Extract the [X, Y] coordinate from the center of the cell holding the provided text.  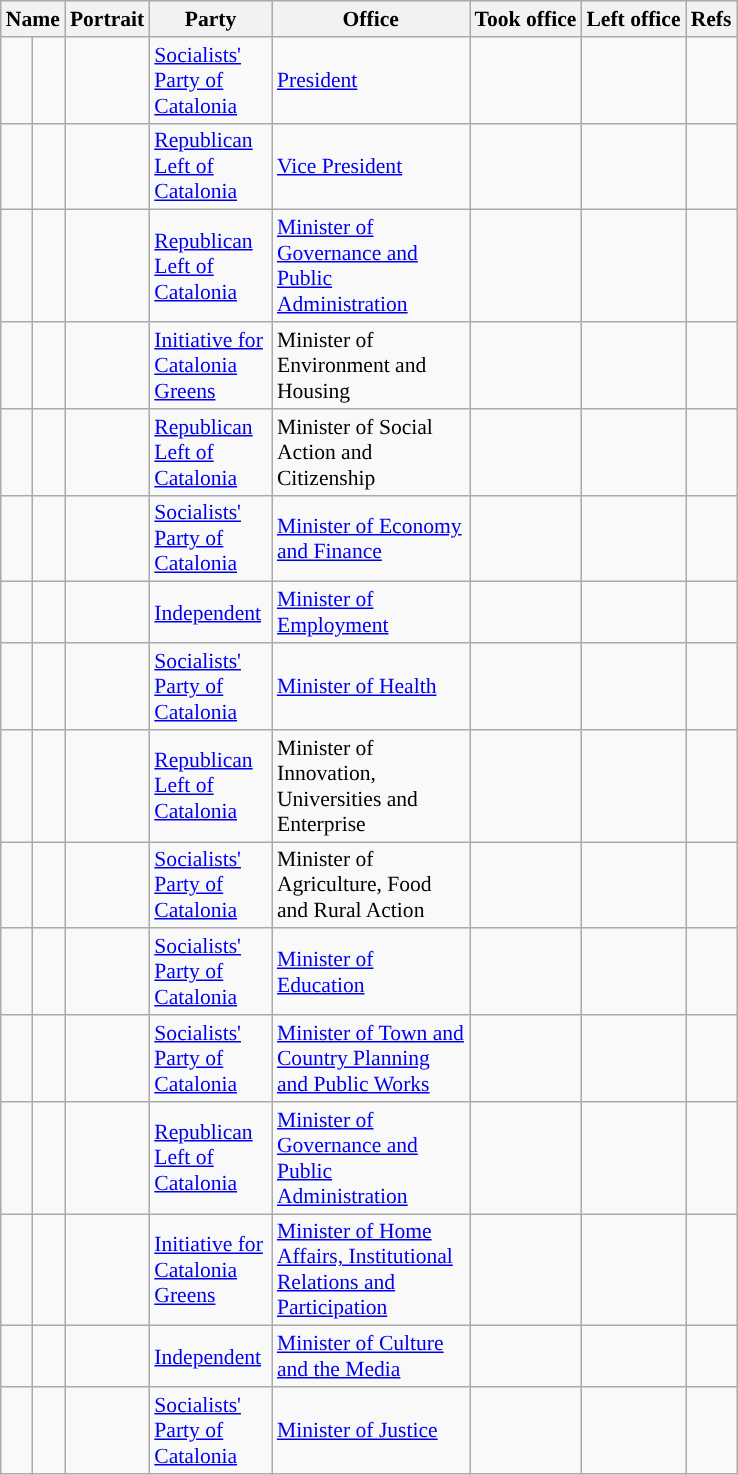
Office [371, 19]
President [371, 80]
Minister of Environment and Housing [371, 366]
Minister of Justice [371, 1430]
Name [33, 19]
Minister of Town and Country Planning and Public Works [371, 1058]
Minister of Employment [371, 612]
Vice President [371, 166]
Minister of Education [371, 972]
Refs [712, 19]
Minister of Agriculture, Food and Rural Action [371, 886]
Left office [633, 19]
Took office [526, 19]
Minister of Innovation, Universities and Enterprise [371, 786]
Minister of Social Action and Citizenship [371, 452]
Minister of Economy and Finance [371, 538]
Party [210, 19]
Minister of Home Affairs, Institutional Relations and Participation [371, 1270]
Minister of Health [371, 686]
Minister of Culture and the Media [371, 1356]
Portrait [107, 19]
